Capture the cell that displays the provided text and extract its [x, y] central coordinate. 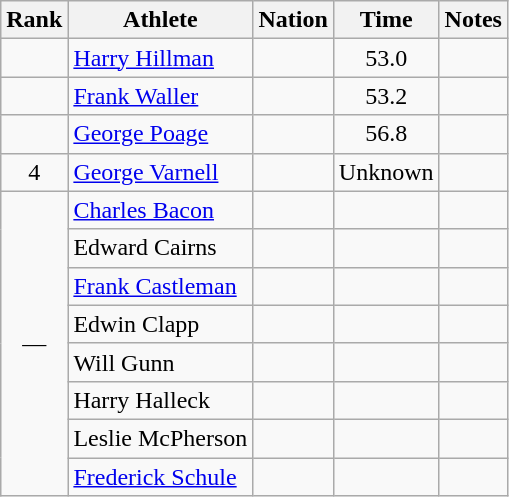
Will Gunn [160, 362]
Time [386, 20]
53.2 [386, 96]
Frank Castleman [160, 286]
56.8 [386, 134]
George Varnell [160, 172]
Harry Halleck [160, 400]
Athlete [160, 20]
Edward Cairns [160, 248]
Edwin Clapp [160, 324]
Rank [34, 20]
53.0 [386, 58]
Frederick Schule [160, 477]
Nation [293, 20]
— [34, 343]
Unknown [386, 172]
Notes [473, 20]
Leslie McPherson [160, 438]
Charles Bacon [160, 210]
Frank Waller [160, 96]
4 [34, 172]
Harry Hillman [160, 58]
George Poage [160, 134]
